Identify which cell holds the provided text, then report its [X, Y] central coordinate. 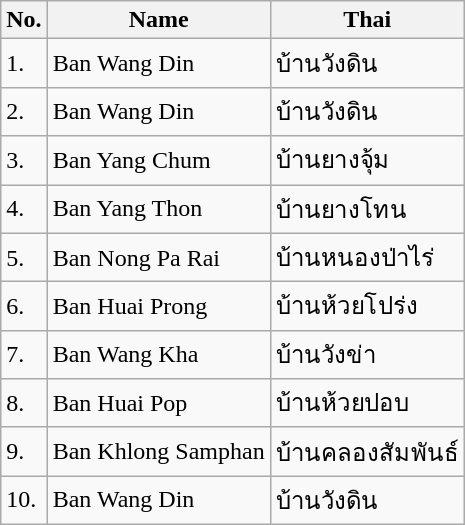
2. [24, 112]
บ้านยางโทน [367, 208]
Ban Yang Chum [158, 160]
Ban Nong Pa Rai [158, 258]
4. [24, 208]
Ban Huai Pop [158, 404]
บ้านห้วยปอบ [367, 404]
1. [24, 64]
บ้านห้วยโปร่ง [367, 306]
บ้านวังข่า [367, 354]
5. [24, 258]
Thai [367, 20]
No. [24, 20]
6. [24, 306]
Ban Khlong Samphan [158, 452]
บ้านคลองสัมพันธ์ [367, 452]
Ban Wang Kha [158, 354]
7. [24, 354]
Name [158, 20]
Ban Huai Prong [158, 306]
บ้านยางจุ้ม [367, 160]
10. [24, 500]
3. [24, 160]
8. [24, 404]
9. [24, 452]
Ban Yang Thon [158, 208]
บ้านหนองป่าไร่ [367, 258]
